Locate the cell with the specified text and output its [X, Y] center coordinate. 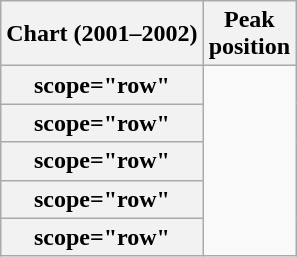
Chart (2001–2002) [102, 34]
Peakposition [249, 34]
